Provide the (X, Y) coordinate of the cell's center where the given text is located.  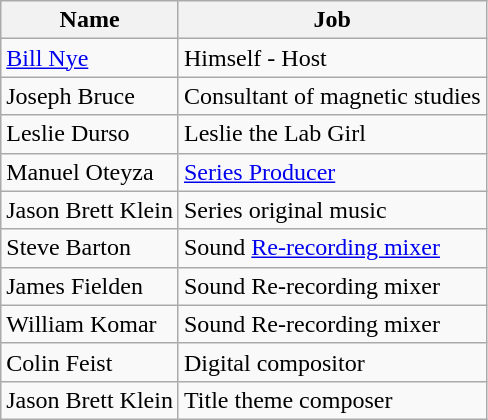
Digital compositor (332, 362)
Manuel Oteyza (90, 172)
Joseph Bruce (90, 96)
Leslie Durso (90, 134)
Series Producer (332, 172)
Job (332, 20)
Bill Nye (90, 58)
Colin Feist (90, 362)
Title theme composer (332, 400)
William Komar (90, 324)
James Fielden (90, 286)
Consultant of magnetic studies (332, 96)
Series original music (332, 210)
Himself - Host (332, 58)
Name (90, 20)
Leslie the Lab Girl (332, 134)
Steve Barton (90, 248)
